Pinpoint the cell where the given text exists, returning its [X, Y] midpoint coordinate. 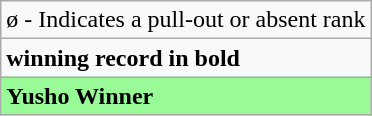
ø - Indicates a pull-out or absent rank [186, 20]
Yusho Winner [186, 96]
winning record in bold [186, 58]
